Provide the [X, Y] coordinate of the cell's center where the given text is located.  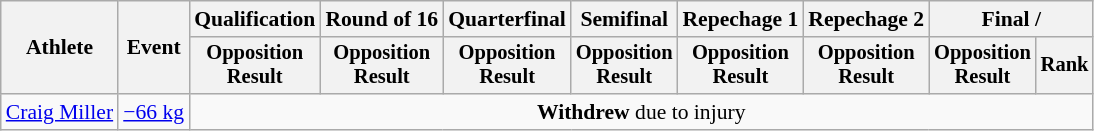
Athlete [60, 48]
Qualification [254, 19]
Repechage 1 [740, 19]
Round of 16 [382, 19]
Quarterfinal [507, 19]
Final / [1011, 19]
−66 kg [154, 112]
Rank [1065, 66]
Semifinal [624, 19]
Craig Miller [60, 112]
Repechage 2 [866, 19]
Withdrew due to injury [641, 112]
Event [154, 48]
